Search for the cell housing the specified text and yield its [X, Y] center coordinate. 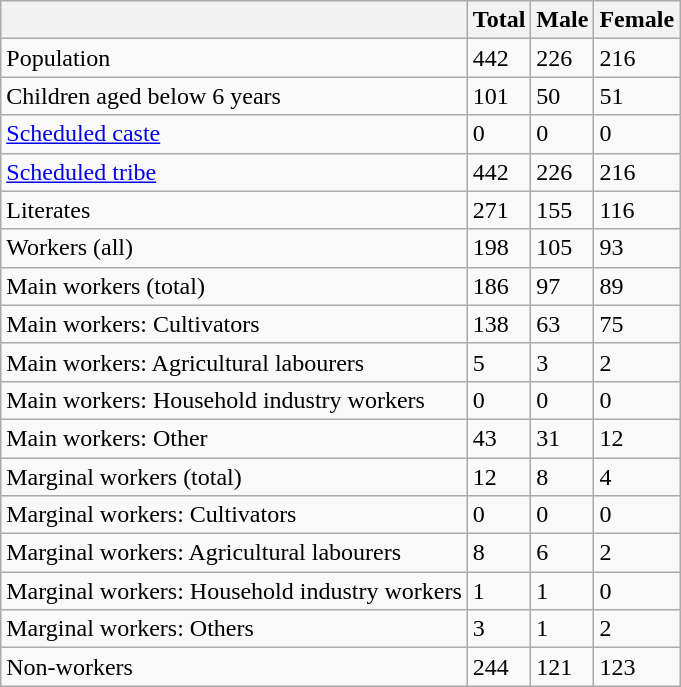
97 [562, 286]
Marginal workers: Others [234, 629]
Workers (all) [234, 248]
Scheduled caste [234, 134]
Marginal workers: Cultivators [234, 515]
Literates [234, 210]
Non-workers [234, 667]
123 [637, 667]
Female [637, 20]
93 [637, 248]
Marginal workers (total) [234, 477]
43 [499, 438]
6 [562, 553]
Marginal workers: Household industry workers [234, 591]
198 [499, 248]
Main workers: Other [234, 438]
Marginal workers: Agricultural labourers [234, 553]
Total [499, 20]
51 [637, 96]
155 [562, 210]
121 [562, 667]
75 [637, 324]
Children aged below 6 years [234, 96]
Scheduled tribe [234, 172]
Main workers: Cultivators [234, 324]
Population [234, 58]
Main workers (total) [234, 286]
138 [499, 324]
Male [562, 20]
63 [562, 324]
5 [499, 362]
Main workers: Agricultural labourers [234, 362]
101 [499, 96]
244 [499, 667]
105 [562, 248]
4 [637, 477]
116 [637, 210]
271 [499, 210]
Main workers: Household industry workers [234, 400]
89 [637, 286]
186 [499, 286]
50 [562, 96]
31 [562, 438]
